Extract the [X, Y] coordinate from the center of the cell holding the provided text.  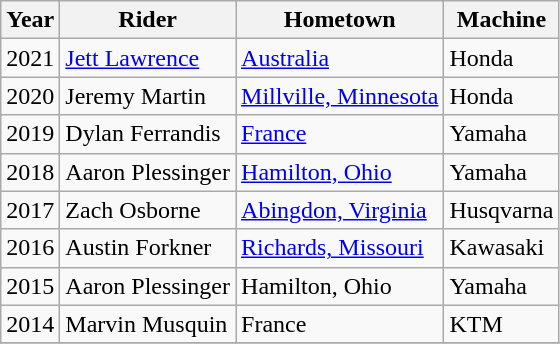
Jeremy Martin [148, 96]
Hometown [340, 20]
Marvin Musquin [148, 324]
2020 [30, 96]
2017 [30, 210]
Dylan Ferrandis [148, 134]
Abingdon, Virginia [340, 210]
Jett Lawrence [148, 58]
Austin Forkner [148, 248]
2014 [30, 324]
2016 [30, 248]
Millville, Minnesota [340, 96]
Year [30, 20]
Rider [148, 20]
Australia [340, 58]
2019 [30, 134]
2015 [30, 286]
Husqvarna [502, 210]
Richards, Missouri [340, 248]
Machine [502, 20]
2018 [30, 172]
Zach Osborne [148, 210]
Kawasaki [502, 248]
2021 [30, 58]
KTM [502, 324]
